Find where the given text appears and provide that cell's center as [x, y] coordinate. 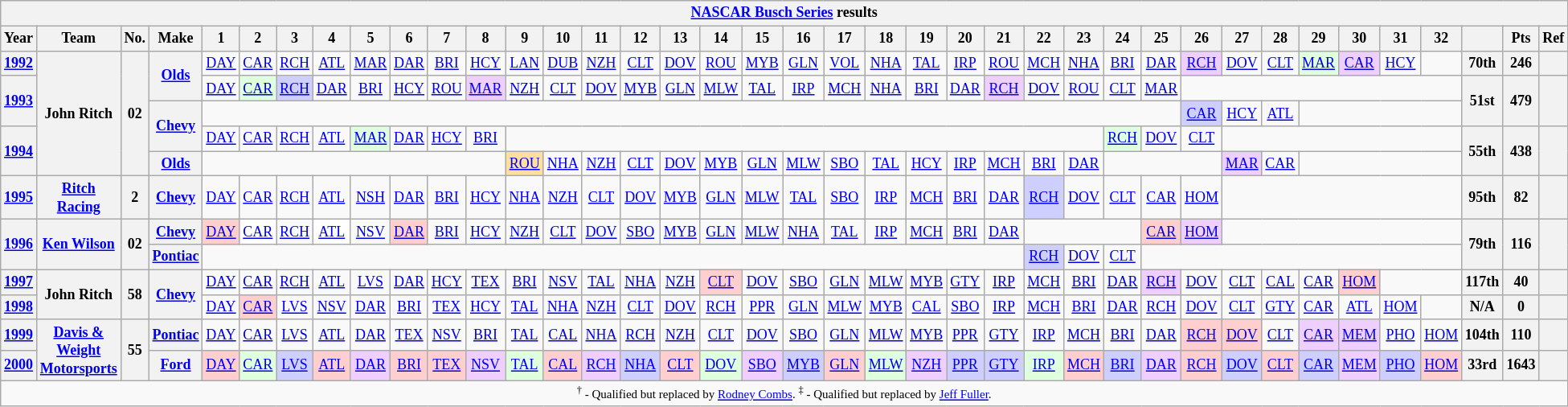
58 [135, 294]
3 [295, 39]
0 [1521, 307]
Davis & Weight Motorsports [79, 350]
1 [221, 39]
33rd [1482, 365]
23 [1084, 39]
70th [1482, 63]
8 [485, 39]
246 [1521, 63]
55 [135, 350]
438 [1521, 151]
95th [1482, 198]
Year [19, 39]
Team [79, 39]
NASCAR Busch Series results [784, 13]
30 [1359, 39]
1643 [1521, 365]
1992 [19, 63]
79th [1482, 245]
13 [681, 39]
1998 [19, 307]
20 [966, 39]
15 [762, 39]
NSH [371, 198]
VOL [844, 63]
32 [1442, 39]
† - Qualified but replaced by Rodney Combs. ‡ - Qualified but replaced by Jeff Fuller. [784, 393]
18 [886, 39]
10 [563, 39]
1994 [19, 151]
N/A [1482, 307]
28 [1280, 39]
Ford [175, 365]
40 [1521, 282]
19 [927, 39]
Ritch Racing [79, 198]
22 [1044, 39]
24 [1122, 39]
55th [1482, 151]
1995 [19, 198]
16 [804, 39]
6 [410, 39]
7 [447, 39]
12 [641, 39]
25 [1161, 39]
479 [1521, 101]
Ref [1554, 39]
DUB [563, 63]
17 [844, 39]
Make [175, 39]
82 [1521, 198]
104th [1482, 335]
117th [1482, 282]
No. [135, 39]
116 [1521, 245]
9 [525, 39]
31 [1400, 39]
5 [371, 39]
1997 [19, 282]
Ken Wilson [79, 245]
29 [1319, 39]
51st [1482, 101]
1996 [19, 245]
1999 [19, 335]
LAN [525, 63]
21 [1004, 39]
27 [1242, 39]
110 [1521, 335]
26 [1202, 39]
2000 [19, 365]
Pts [1521, 39]
1993 [19, 101]
14 [720, 39]
4 [331, 39]
11 [601, 39]
